Pinpoint the cell where the given text exists, returning its [X, Y] midpoint coordinate. 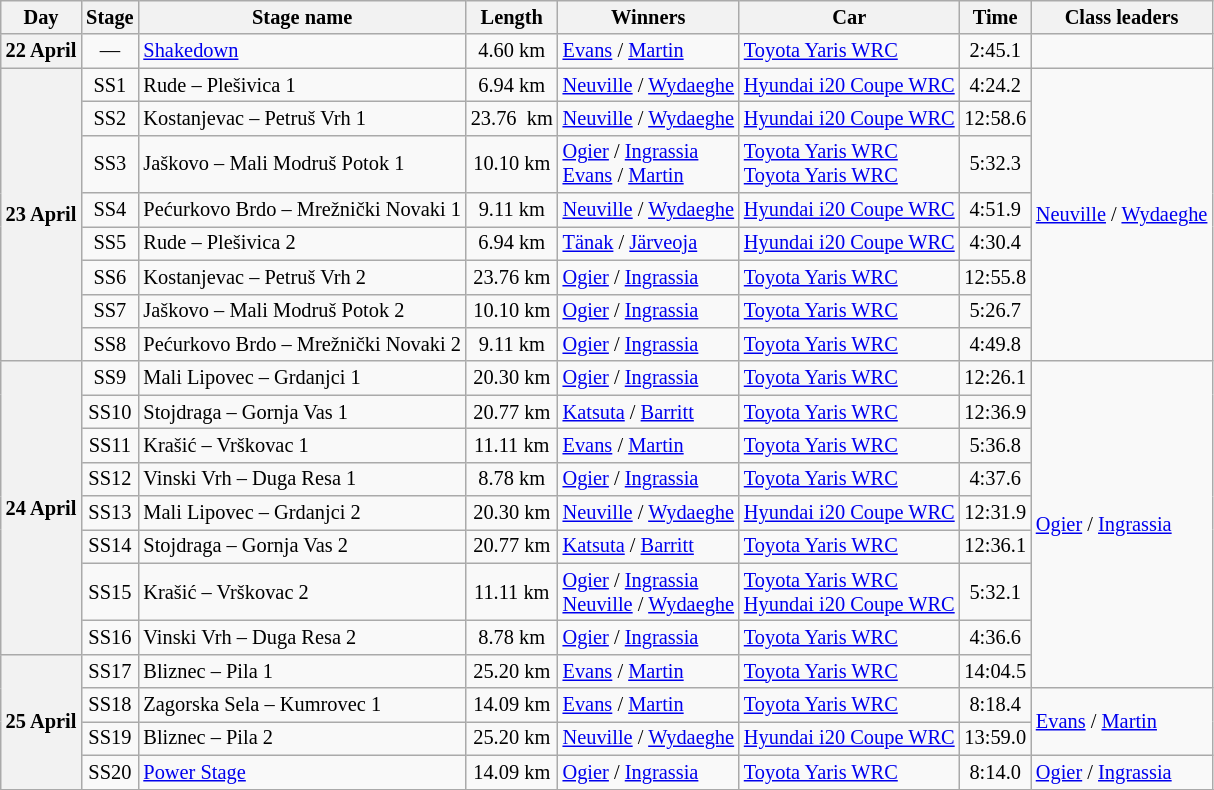
12:58.6 [996, 118]
Car [850, 17]
Rude – Plešivica 2 [302, 243]
Length [512, 17]
Mali Lipovec – Grdanjci 2 [302, 513]
4:51.9 [996, 210]
Mali Lipovec – Grdanjci 1 [302, 378]
23 April [41, 214]
Day [41, 17]
5:32.1 [996, 592]
Tänak / Järveoja [648, 243]
Kostanjevac – Petruš Vrh 1 [302, 118]
22 April [41, 51]
Toyota Yaris WRCToyota Yaris WRC [850, 164]
Stojdraga – Gornja Vas 1 [302, 412]
Stage [110, 17]
Time [996, 17]
12:26.1 [996, 378]
SS9 [110, 378]
12:36.9 [996, 412]
12:55.8 [996, 277]
SS19 [110, 738]
SS18 [110, 705]
5:36.8 [996, 445]
Shakedown [302, 51]
Stojdraga – Gornja Vas 2 [302, 546]
4:24.2 [996, 85]
12:31.9 [996, 513]
SS10 [110, 412]
Ogier / IngrassiaEvans / Martin [648, 164]
Krašić – Vrškovac 2 [302, 592]
SS1 [110, 85]
5:26.7 [996, 311]
Jaškovo – Mali Modruš Potok 2 [302, 311]
24 April [41, 508]
SS4 [110, 210]
5:32.3 [996, 164]
Toyota Yaris WRCHyundai i20 Coupe WRC [850, 592]
SS6 [110, 277]
Power Stage [302, 772]
— [110, 51]
Bliznec – Pila 2 [302, 738]
Vinski Vrh – Duga Resa 2 [302, 637]
SS20 [110, 772]
SS3 [110, 164]
2:45.1 [996, 51]
Vinski Vrh – Duga Resa 1 [302, 479]
SS5 [110, 243]
8:14.0 [996, 772]
8:18.4 [996, 705]
14:04.5 [996, 671]
Rude – Plešivica 1 [302, 85]
Winners [648, 17]
SS16 [110, 637]
Krašić – Vrškovac 1 [302, 445]
Kostanjevac – Petruš Vrh 2 [302, 277]
SS17 [110, 671]
Pećurkovo Brdo – Mrežnički Novaki 2 [302, 344]
4.60 km [512, 51]
SS11 [110, 445]
SS13 [110, 513]
Bliznec – Pila 1 [302, 671]
SS15 [110, 592]
4:30.4 [996, 243]
25 April [41, 722]
13:59.0 [996, 738]
SS14 [110, 546]
12:36.1 [996, 546]
Pećurkovo Brdo – Mrežnički Novaki 1 [302, 210]
Stage name [302, 17]
Class leaders [1122, 17]
4:37.6 [996, 479]
SS7 [110, 311]
Ogier / IngrassiaNeuville / Wydaeghe [648, 592]
Zagorska Sela – Kumrovec 1 [302, 705]
4:49.8 [996, 344]
SS12 [110, 479]
SS8 [110, 344]
SS2 [110, 118]
Jaškovo – Mali Modruš Potok 1 [302, 164]
4:36.6 [996, 637]
